Provide the (x, y) coordinate of the cell's center where the given text is located.  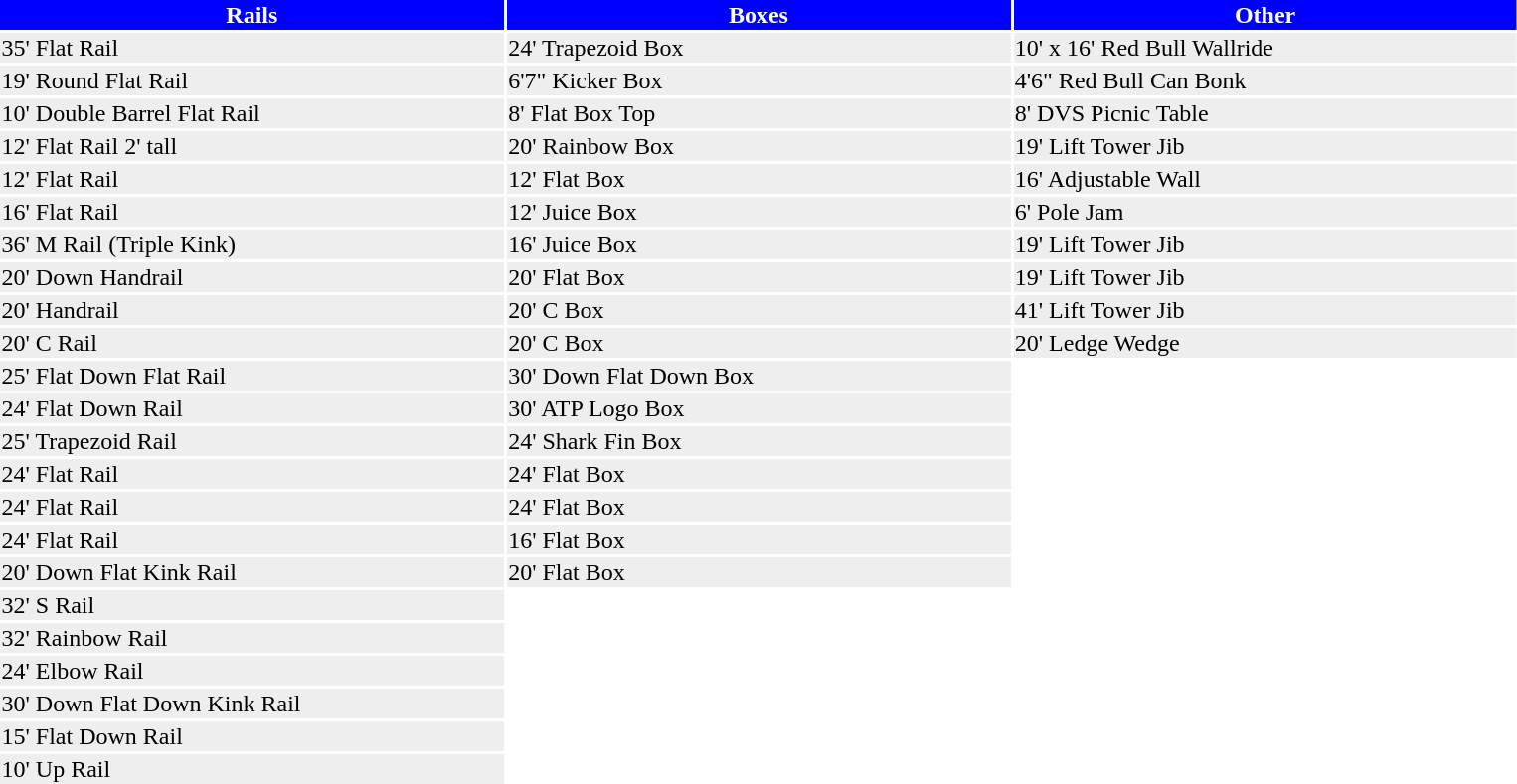
16' Adjustable Wall (1264, 179)
10' Up Rail (253, 769)
25' Flat Down Flat Rail (253, 376)
10' Double Barrel Flat Rail (253, 113)
20' Rainbow Box (759, 146)
24' Shark Fin Box (759, 441)
20' Down Handrail (253, 277)
4'6" Red Bull Can Bonk (1264, 80)
Rails (253, 15)
20' Down Flat Kink Rail (253, 572)
15' Flat Down Rail (253, 736)
16' Flat Rail (253, 212)
6' Pole Jam (1264, 212)
25' Trapezoid Rail (253, 441)
Other (1264, 15)
32' Rainbow Rail (253, 638)
16' Juice Box (759, 244)
20' Ledge Wedge (1264, 343)
20' C Rail (253, 343)
24' Elbow Rail (253, 671)
30' ATP Logo Box (759, 408)
24' Trapezoid Box (759, 48)
32' S Rail (253, 605)
24' Flat Down Rail (253, 408)
12' Juice Box (759, 212)
8' Flat Box Top (759, 113)
19' Round Flat Rail (253, 80)
20' Handrail (253, 310)
10' x 16' Red Bull Wallride (1264, 48)
30' Down Flat Down Box (759, 376)
41' Lift Tower Jib (1264, 310)
Boxes (759, 15)
36' M Rail (Triple Kink) (253, 244)
12' Flat Rail (253, 179)
16' Flat Box (759, 540)
12' Flat Box (759, 179)
35' Flat Rail (253, 48)
12' Flat Rail 2' tall (253, 146)
30' Down Flat Down Kink Rail (253, 704)
6'7" Kicker Box (759, 80)
8' DVS Picnic Table (1264, 113)
